Extract the (x, y) coordinate from the center of the cell holding the provided text.  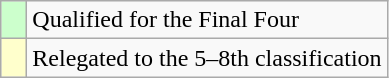
Qualified for the Final Four (207, 20)
Relegated to the 5–8th classification (207, 58)
